Return the (x, y) coordinate for the center point of the cell that contains the specified text.  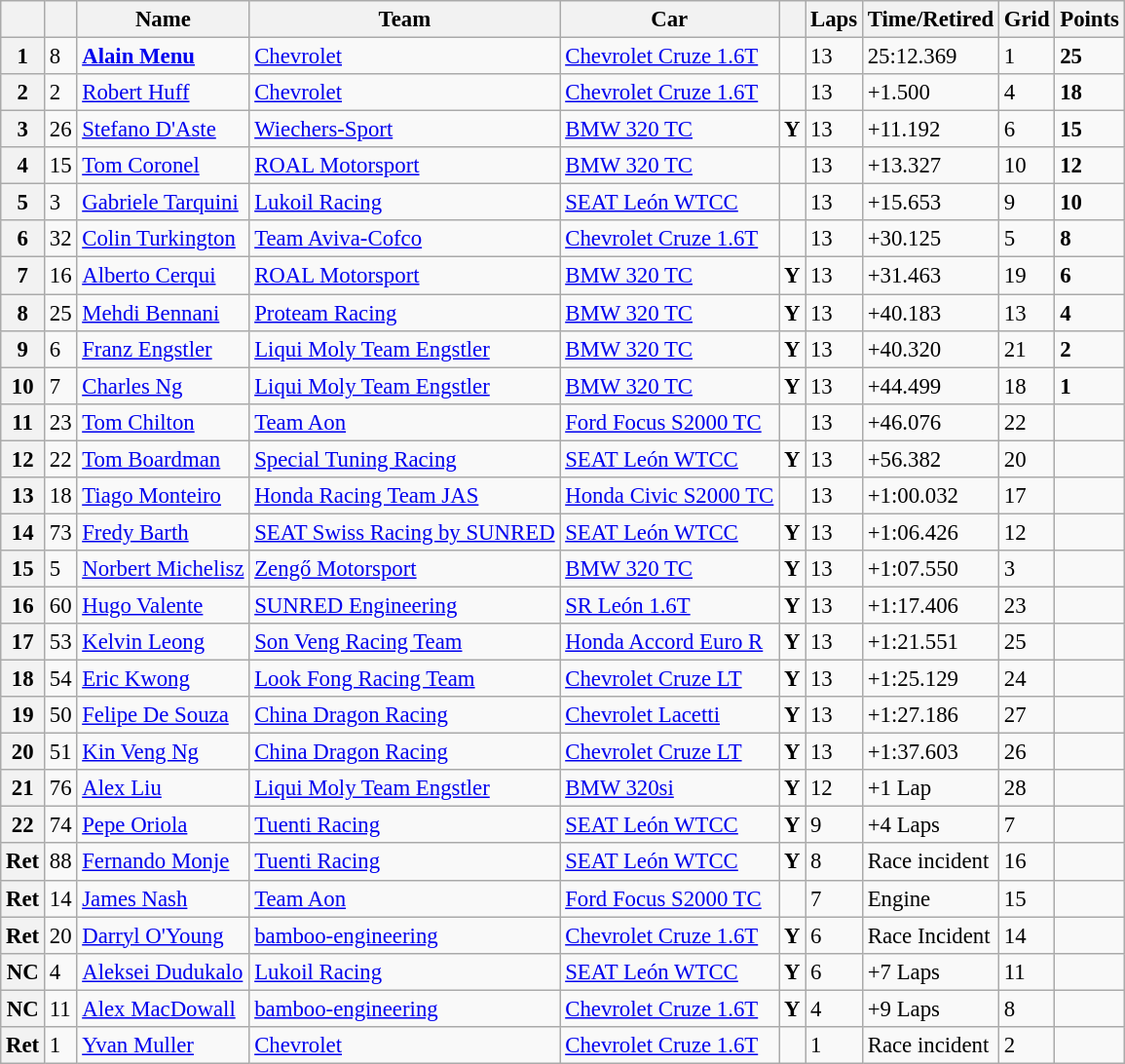
+1:06.426 (930, 532)
60 (60, 605)
Gabriele Tarquini (164, 203)
Wiechers-Sport (405, 130)
Colin Turkington (164, 239)
Engine (930, 898)
Eric Kwong (164, 679)
54 (60, 679)
Tiago Monteiro (164, 496)
Stefano D'Aste (164, 130)
25:12.369 (930, 57)
Hugo Valente (164, 605)
SUNRED Engineering (405, 605)
53 (60, 642)
Team Aviva-Cofco (405, 239)
Pepe Oriola (164, 825)
+31.463 (930, 276)
Honda Accord Euro R (670, 642)
Look Fong Racing Team (405, 679)
+30.125 (930, 239)
+1:27.186 (930, 715)
+1:37.603 (930, 752)
Alex Liu (164, 788)
Fredy Barth (164, 532)
SEAT Swiss Racing by SUNRED (405, 532)
SR León 1.6T (670, 605)
Tom Chilton (164, 422)
Honda Racing Team JAS (405, 496)
Team (405, 19)
24 (1027, 679)
Darryl O'Young (164, 935)
Honda Civic S2000 TC (670, 496)
+1 Lap (930, 788)
+46.076 (930, 422)
Mehdi Bennani (164, 313)
Grid (1027, 19)
Kelvin Leong (164, 642)
76 (60, 788)
Norbert Michelisz (164, 569)
Time/Retired (930, 19)
+15.653 (930, 203)
Car (670, 19)
+1.500 (930, 93)
+44.499 (930, 386)
Robert Huff (164, 93)
Kin Veng Ng (164, 752)
Aleksei Dudukalo (164, 971)
Chevrolet Lacetti (670, 715)
+9 Laps (930, 1008)
Alain Menu (164, 57)
+1:17.406 (930, 605)
Son Veng Racing Team (405, 642)
74 (60, 825)
BMW 320si (670, 788)
Name (164, 19)
James Nash (164, 898)
Yvan Muller (164, 1045)
+4 Laps (930, 825)
Alberto Cerqui (164, 276)
50 (60, 715)
+40.183 (930, 313)
Franz Engstler (164, 349)
Proteam Racing (405, 313)
+1:07.550 (930, 569)
+13.327 (930, 166)
Special Tuning Racing (405, 459)
28 (1027, 788)
+1:25.129 (930, 679)
Charles Ng (164, 386)
+7 Laps (930, 971)
Race Incident (930, 935)
+56.382 (930, 459)
+1:00.032 (930, 496)
Zengő Motorsport (405, 569)
Fernando Monje (164, 862)
Felipe De Souza (164, 715)
Points (1089, 19)
Tom Coronel (164, 166)
88 (60, 862)
Laps (834, 19)
+40.320 (930, 349)
Tom Boardman (164, 459)
27 (1027, 715)
Alex MacDowall (164, 1008)
73 (60, 532)
32 (60, 239)
+11.192 (930, 130)
+1:21.551 (930, 642)
51 (60, 752)
